Return the (X, Y) coordinate for the center point of the cell that contains the specified text.  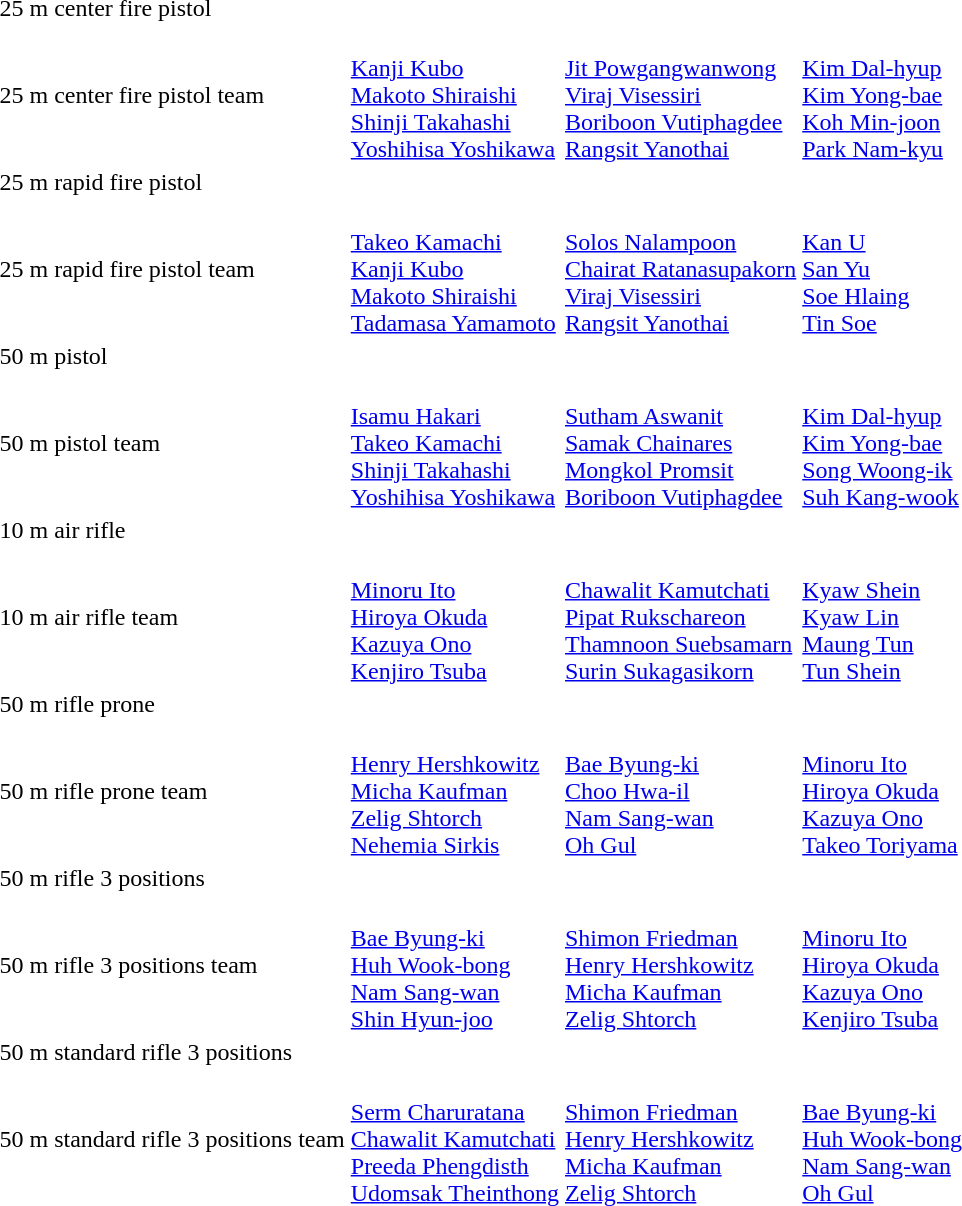
Takeo KamachiKanji KuboMakoto ShiraishiTadamasa Yamamoto (454, 269)
Jit PowgangwanwongViraj VisessiriBoriboon VutiphagdeeRangsit Yanothai (681, 95)
Henry HershkowitzMicha KaufmanZelig ShtorchNehemia Sirkis (454, 791)
Bae Byung-kiHuh Wook-bongNam Sang-wanShin Hyun-joo (454, 965)
Isamu HakariTakeo KamachiShinji TakahashiYoshihisa Yoshikawa (454, 443)
Solos NalampoonChairat RatanasupakornViraj VisessiriRangsit Yanothai (681, 269)
Minoru ItoHiroya OkudaKazuya OnoKenjiro Tsuba (454, 617)
Shimon FriedmanHenry HershkowitzMicha KaufmanZelig Shtorch (681, 965)
Kanji KuboMakoto ShiraishiShinji TakahashiYoshihisa Yoshikawa (454, 95)
Sutham AswanitSamak ChainaresMongkol PromsitBoriboon Vutiphagdee (681, 443)
Bae Byung-kiChoo Hwa-ilNam Sang-wanOh Gul (681, 791)
Chawalit KamutchatiPipat RukschareonThamnoon SuebsamarnSurin Sukagasikorn (681, 617)
